Scan for the cell matching the given text and deliver its (X, Y) coordinate at center. 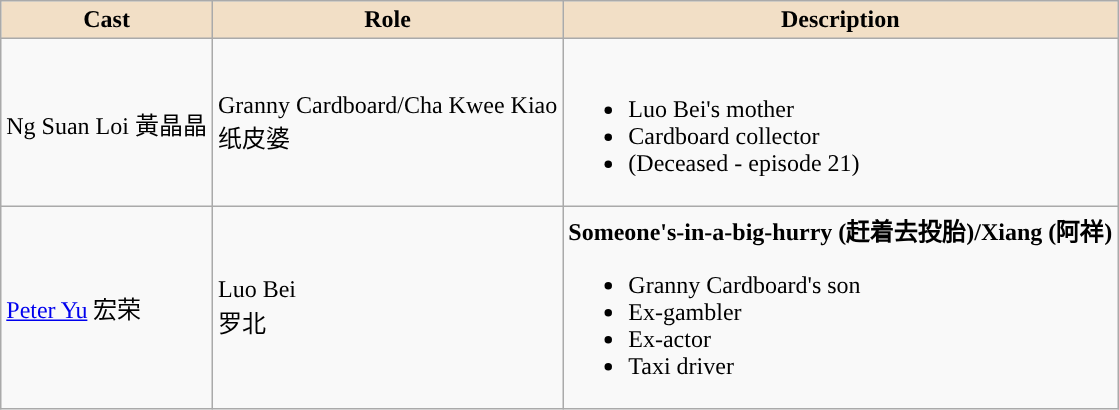
Description (840, 20)
Granny Cardboard/Cha Kwee Kiao 纸皮婆 (387, 122)
Someone's-in-a-big-hurry (赶着去投胎)/Xiang (阿祥)Granny Cardboard's sonEx-gamblerEx-actorTaxi driver (840, 308)
Cast (107, 20)
Peter Yu 宏荣 (107, 308)
Role (387, 20)
Ng Suan Loi 黃晶晶 (107, 122)
Luo Bei罗北 (387, 308)
Luo Bei's motherCardboard collector(Deceased - episode 21) (840, 122)
